Output the [X, Y] coordinate of the center of the cell containing the given text.  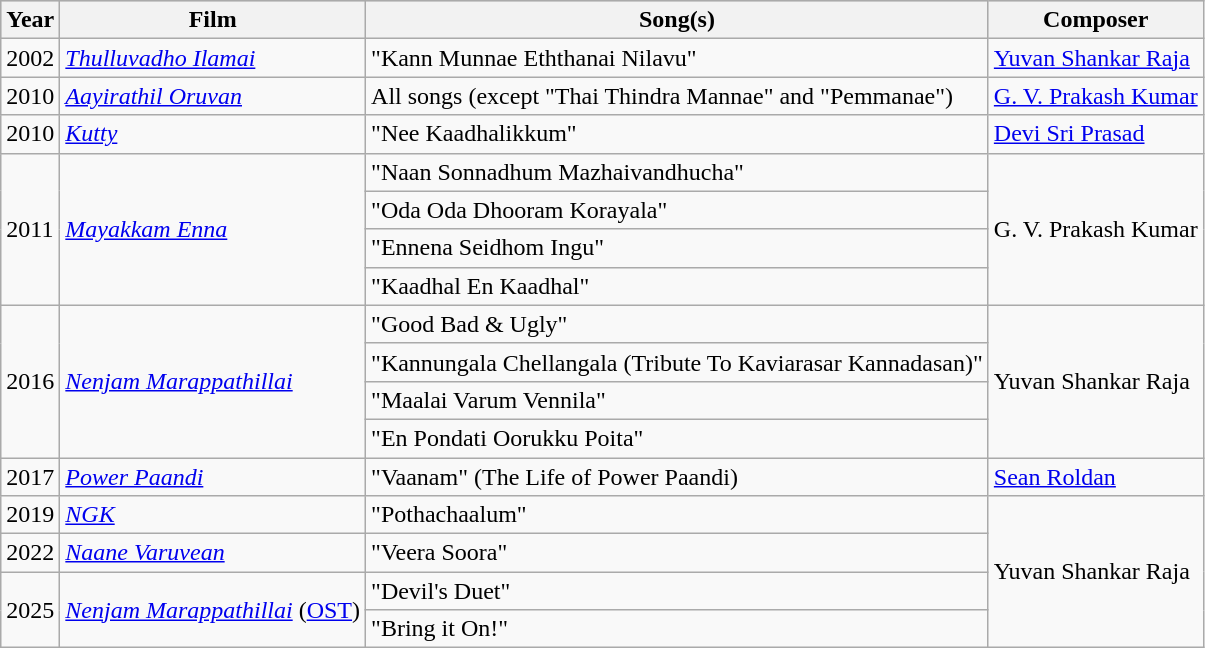
2019 [30, 515]
Nenjam Marappathillai (OST) [213, 610]
Song(s) [678, 20]
Composer [1096, 20]
Year [30, 20]
Thulluvadho Ilamai [213, 58]
Power Paandi [213, 477]
All songs (except "Thai Thindra Mannae" and "Pemmanae") [678, 96]
Mayakkam Enna [213, 229]
"Naan Sonnadhum Mazhaivandhucha" [678, 172]
Kutty [213, 134]
"En Pondati Oorukku Poita" [678, 438]
"Kann Munnae Eththanai Nilavu" [678, 58]
"Nee Kaadhalikkum" [678, 134]
Aayirathil Oruvan [213, 96]
"Pothachaalum" [678, 515]
"Oda Oda Dhooram Korayala" [678, 210]
2022 [30, 553]
"Bring it On!" [678, 629]
Sean Roldan [1096, 477]
"Vaanam" (The Life of Power Paandi) [678, 477]
"Kaadhal En Kaadhal" [678, 286]
Film [213, 20]
"Maalai Varum Vennila" [678, 400]
2002 [30, 58]
NGK [213, 515]
Nenjam Marappathillai [213, 381]
"Devil's Duet" [678, 591]
"Veera Soora" [678, 553]
2017 [30, 477]
2025 [30, 610]
2016 [30, 381]
Devi Sri Prasad [1096, 134]
"Good Bad & Ugly" [678, 324]
"Ennena Seidhom Ingu" [678, 248]
2011 [30, 229]
Naane Varuvean [213, 553]
"Kannungala Chellangala (Tribute To Kaviarasar Kannadasan)" [678, 362]
